Determine the [x, y] coordinate at the center of the cell enclosing the given text.  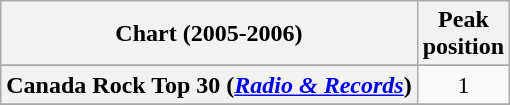
1 [463, 85]
Chart (2005-2006) [209, 34]
Canada Rock Top 30 (Radio & Records) [209, 85]
Peakposition [463, 34]
